Provide the (x, y) coordinate of the cell's center where the given text is located.  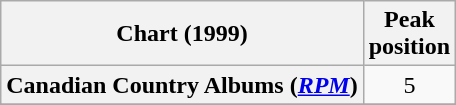
Canadian Country Albums (RPM) (182, 85)
Chart (1999) (182, 34)
5 (409, 85)
Peakposition (409, 34)
